Return (x, y) of the center of cell containing provided text 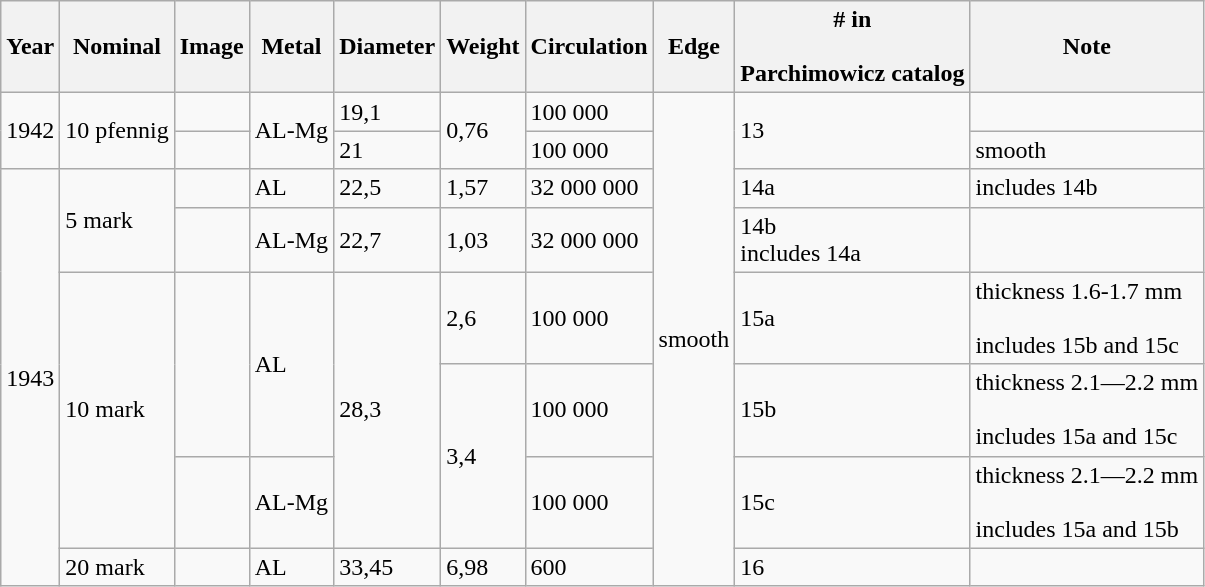
5 mark (117, 220)
Image (212, 47)
Diameter (388, 47)
0,76 (483, 131)
2,6 (483, 318)
6,98 (483, 567)
19,1 (388, 112)
16 (852, 567)
600 (589, 567)
Nominal (117, 47)
Weight (483, 47)
1,03 (483, 240)
thickness 2.1—2.2 mmincludes 15a and 15b (1087, 502)
14bincludes 14a (852, 240)
10 pfennig (117, 131)
15a (852, 318)
15b (852, 410)
14a (852, 188)
1942 (30, 131)
Circulation (589, 47)
1,57 (483, 188)
Metal (291, 47)
thickness 1.6-1.7 mmincludes 15b and 15c (1087, 318)
10 mark (117, 410)
33,45 (388, 567)
Note (1087, 47)
1943 (30, 378)
Edge (694, 47)
22,7 (388, 240)
21 (388, 150)
Year (30, 47)
thickness 2.1—2.2 mmincludes 15a and 15c (1087, 410)
15c (852, 502)
20 mark (117, 567)
22,5 (388, 188)
13 (852, 131)
# inParchimowicz catalog (852, 47)
3,4 (483, 456)
28,3 (388, 410)
includes 14b (1087, 188)
